From the cell containing the given text, extract its center point as (X, Y) coordinate. 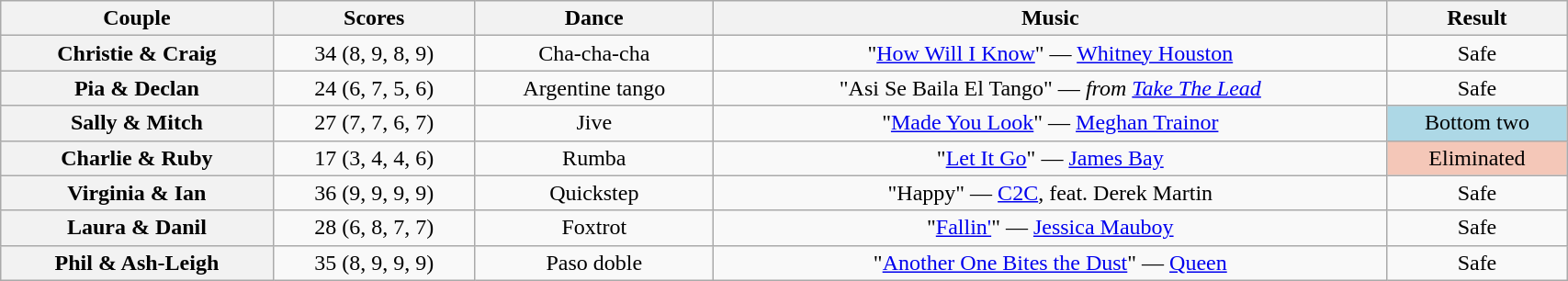
Dance (593, 18)
Charlie & Ruby (137, 158)
28 (6, 8, 7, 7) (374, 228)
Sally & Mitch (137, 123)
Scores (374, 18)
Result (1477, 18)
Paso doble (593, 263)
Virginia & Ian (137, 193)
Couple (137, 18)
35 (8, 9, 9, 9) (374, 263)
34 (8, 9, 8, 9) (374, 53)
"Asi Se Baila El Tango" — from Take The Lead (1050, 88)
"Another One Bites the Dust" — Queen (1050, 263)
Music (1050, 18)
Christie & Craig (137, 53)
24 (6, 7, 5, 6) (374, 88)
"How Will I Know" — Whitney Houston (1050, 53)
27 (7, 7, 6, 7) (374, 123)
"Let It Go" — James Bay (1050, 158)
17 (3, 4, 4, 6) (374, 158)
Pia & Declan (137, 88)
Foxtrot (593, 228)
Rumba (593, 158)
Argentine tango (593, 88)
"Fallin'" — Jessica Mauboy (1050, 228)
"Happy" — C2C, feat. Derek Martin (1050, 193)
Phil & Ash-Leigh (137, 263)
"Made You Look" — Meghan Trainor (1050, 123)
Bottom two (1477, 123)
36 (9, 9, 9, 9) (374, 193)
Jive (593, 123)
Laura & Danil (137, 228)
Quickstep (593, 193)
Cha-cha-cha (593, 53)
Eliminated (1477, 158)
